Output the (X, Y) coordinate of the center of the cell containing the given text.  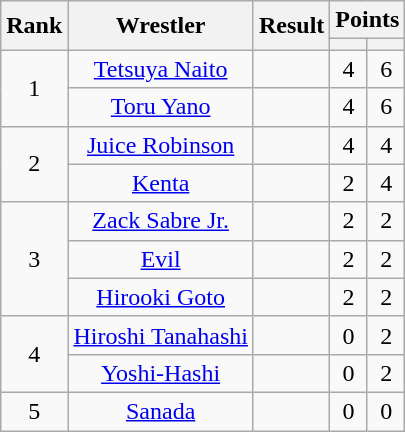
1 (34, 88)
Tetsuya Naito (161, 69)
5 (34, 411)
Points (368, 20)
Zack Sabre Jr. (161, 221)
Rank (34, 26)
Hirooki Goto (161, 297)
Evil (161, 259)
3 (34, 259)
Hiroshi Tanahashi (161, 335)
Yoshi-Hashi (161, 373)
Kenta (161, 183)
Toru Yano (161, 107)
Wrestler (161, 26)
Juice Robinson (161, 145)
Result (291, 26)
Sanada (161, 411)
